Detect which cell encompasses the target text, then output its (x, y) center coordinate. 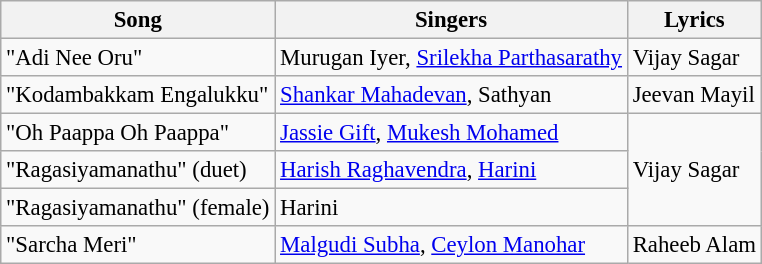
Harish Raghavendra, Harini (452, 170)
Shankar Mahadevan, Sathyan (452, 95)
Harini (452, 208)
"Ragasiyamanathu" (duet) (138, 170)
Song (138, 20)
"Oh Paappa Oh Paappa" (138, 133)
Raheeb Alam (694, 245)
Singers (452, 20)
"Kodambakkam Engalukku" (138, 95)
Malgudi Subha, Ceylon Manohar (452, 245)
"Sarcha Meri" (138, 245)
"Ragasiyamanathu" (female) (138, 208)
Murugan Iyer, Srilekha Parthasarathy (452, 58)
Lyrics (694, 20)
"Adi Nee Oru" (138, 58)
Jassie Gift, Mukesh Mohamed (452, 133)
Jeevan Mayil (694, 95)
